Pinpoint the cell where the given text exists, returning its (x, y) midpoint coordinate. 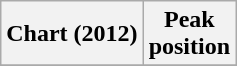
Peakposition (189, 34)
Chart (2012) (72, 34)
